Detect which cell encompasses the target text, then output its (x, y) center coordinate. 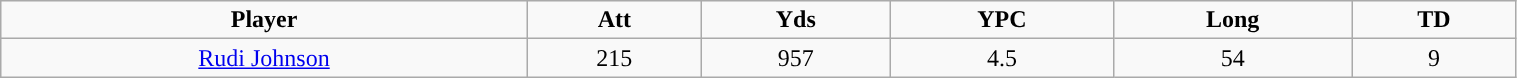
Long (1233, 20)
54 (1233, 58)
Yds (796, 20)
Rudi Johnson (264, 58)
957 (796, 58)
Att (614, 20)
YPC (1002, 20)
9 (1434, 58)
TD (1434, 20)
215 (614, 58)
Player (264, 20)
4.5 (1002, 58)
